From the cell containing the given text, extract its center point as [X, Y] coordinate. 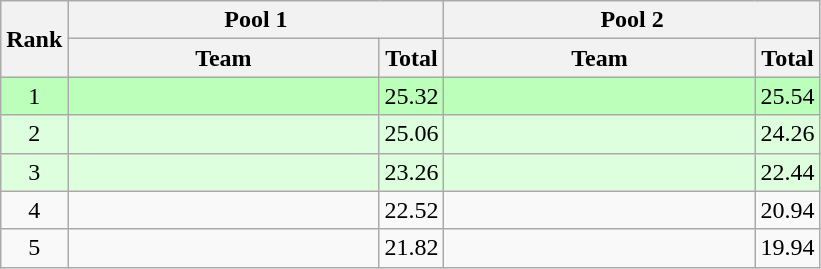
4 [34, 210]
23.26 [412, 172]
5 [34, 248]
22.52 [412, 210]
21.82 [412, 248]
24.26 [788, 134]
3 [34, 172]
Pool 2 [632, 20]
25.32 [412, 96]
25.06 [412, 134]
1 [34, 96]
19.94 [788, 248]
25.54 [788, 96]
2 [34, 134]
Pool 1 [256, 20]
22.44 [788, 172]
Rank [34, 39]
20.94 [788, 210]
